Capture the cell that displays the provided text and extract its [X, Y] central coordinate. 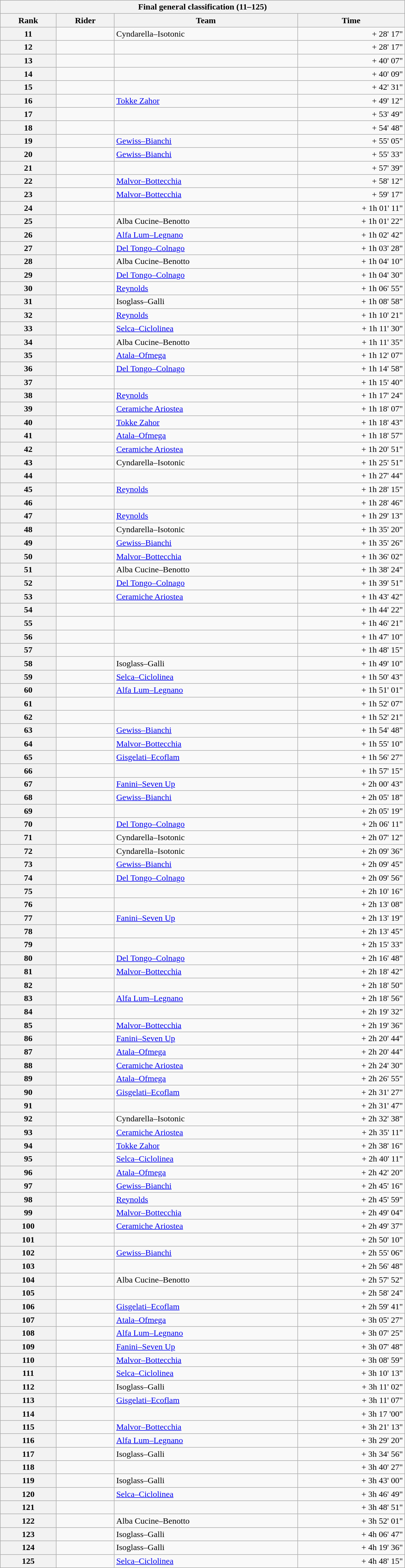
79 [28, 945]
+ 2h 09' 56" [351, 878]
113 [28, 1400]
25 [28, 221]
+ 1h 27' 44" [351, 476]
+ 2h 16' 48" [351, 958]
Rank [28, 20]
+ 1h 29' 13" [351, 516]
+ 49' 12" [351, 101]
78 [28, 931]
+ 3h 48' 51" [351, 1507]
Final general classification (11–125) [202, 7]
Time [351, 20]
83 [28, 998]
71 [28, 838]
91 [28, 1106]
+ 1h 54' 48" [351, 730]
+ 1h 35' 26" [351, 543]
21 [28, 168]
121 [28, 1507]
+ 1h 47' 10" [351, 637]
17 [28, 114]
+ 1h 25' 51" [351, 462]
+ 2h 50' 10" [351, 1239]
Rider [85, 20]
+ 1h 08' 58" [351, 302]
+ 2h 42' 20" [351, 1172]
+ 1h 18' 43" [351, 422]
+ 2h 18' 50" [351, 985]
Team [206, 20]
26 [28, 235]
+ 2h 45' 16" [351, 1186]
+ 1h 28' 46" [351, 503]
107 [28, 1320]
+ 2h 09' 45" [351, 864]
122 [28, 1521]
+ 2h 56' 48" [351, 1266]
110 [28, 1360]
+ 54' 48" [351, 127]
53 [28, 597]
+ 1h 52' 07" [351, 704]
85 [28, 1025]
+ 55' 05" [351, 141]
31 [28, 302]
12 [28, 47]
33 [28, 328]
93 [28, 1132]
123 [28, 1534]
22 [28, 181]
61 [28, 704]
74 [28, 878]
108 [28, 1333]
35 [28, 355]
96 [28, 1172]
+ 2h 13' 19" [351, 918]
+ 1h 38' 24" [351, 569]
+ 2h 26' 55" [351, 1079]
57 [28, 650]
115 [28, 1427]
+ 2h 49' 04" [351, 1213]
+ 42' 31" [351, 87]
84 [28, 1012]
76 [28, 905]
+ 2h 19' 32" [351, 1012]
+ 2h 31' 27" [351, 1092]
62 [28, 717]
+ 2h 45' 59" [351, 1199]
+ 53' 49" [351, 114]
82 [28, 985]
50 [28, 556]
120 [28, 1494]
+ 2h 35' 11" [351, 1132]
+ 1h 02' 42" [351, 235]
+ 2h 05' 19" [351, 811]
+ 1h 51' 01" [351, 690]
+ 2h 09' 36" [351, 851]
+ 1h 52' 21" [351, 717]
117 [28, 1454]
+ 55' 33" [351, 154]
+ 2h 59' 41" [351, 1306]
45 [28, 489]
118 [28, 1467]
+ 2h 10' 16" [351, 891]
+ 1h 10' 21" [351, 315]
40 [28, 422]
+ 2h 55' 06" [351, 1253]
81 [28, 971]
125 [28, 1561]
23 [28, 195]
97 [28, 1186]
+ 3h 07' 25" [351, 1333]
100 [28, 1226]
106 [28, 1306]
47 [28, 516]
+ 1h 04' 10" [351, 262]
+ 1h 14' 58" [351, 369]
51 [28, 569]
14 [28, 74]
75 [28, 891]
+ 1h 35' 20" [351, 529]
58 [28, 663]
59 [28, 677]
+ 3h 08' 59" [351, 1360]
+ 1h 50' 43" [351, 677]
64 [28, 744]
+ 2h 32' 38" [351, 1119]
+ 1h 36' 02" [351, 556]
+ 1h 17' 24" [351, 396]
+ 1h 18' 57" [351, 436]
13 [28, 61]
+ 57' 39" [351, 168]
+ 3h 40' 27" [351, 1467]
24 [28, 208]
68 [28, 797]
+ 2h 15' 33" [351, 945]
105 [28, 1293]
+ 1h 15' 40" [351, 382]
+ 3h 29' 20" [351, 1440]
20 [28, 154]
+ 2h 38' 16" [351, 1146]
99 [28, 1213]
73 [28, 864]
101 [28, 1239]
102 [28, 1253]
+ 1h 43' 42" [351, 597]
104 [28, 1280]
+ 3h 43' 00" [351, 1481]
+ 1h 06' 55" [351, 288]
32 [28, 315]
55 [28, 623]
103 [28, 1266]
30 [28, 288]
+ 2h 13' 08" [351, 905]
19 [28, 141]
+ 1h 39' 51" [351, 583]
37 [28, 382]
56 [28, 637]
+ 1h 28' 15" [351, 489]
+ 3h 21' 13" [351, 1427]
+ 1h 20' 51" [351, 449]
+ 2h 19' 36" [351, 1025]
60 [28, 690]
+ 2h 13' 45" [351, 931]
119 [28, 1481]
+ 2h 49' 37" [351, 1226]
66 [28, 770]
41 [28, 436]
+ 1h 04' 30" [351, 275]
+ 3h 10' 13" [351, 1373]
+ 40' 07" [351, 61]
42 [28, 449]
15 [28, 87]
+ 40' 09" [351, 74]
43 [28, 462]
+ 2h 31' 47" [351, 1106]
11 [28, 34]
44 [28, 476]
+ 1h 01' 11" [351, 208]
80 [28, 958]
94 [28, 1146]
+ 1h 56' 27" [351, 757]
+ 3h 34' 56" [351, 1454]
+ 1h 44' 22" [351, 610]
72 [28, 851]
+ 4h 48' 15" [351, 1561]
+ 1h 01' 22" [351, 221]
16 [28, 101]
48 [28, 529]
46 [28, 503]
70 [28, 824]
+ 2h 18' 56" [351, 998]
109 [28, 1347]
+ 1h 55' 10" [351, 744]
+ 3h 11' 02" [351, 1387]
90 [28, 1092]
34 [28, 342]
+ 2h 05' 18" [351, 797]
+ 3h 07' 48" [351, 1347]
87 [28, 1052]
+ 3h 11' 07" [351, 1400]
92 [28, 1119]
18 [28, 127]
+ 2h 06' 11" [351, 824]
+ 1h 48' 15" [351, 650]
+ 1h 03' 28" [351, 248]
49 [28, 543]
+ 2h 18' 42" [351, 971]
77 [28, 918]
+ 1h 18' 07" [351, 409]
116 [28, 1440]
54 [28, 610]
39 [28, 409]
+ 1h 57' 15" [351, 770]
+ 2h 40' 11" [351, 1159]
52 [28, 583]
+ 58' 12" [351, 181]
+ 4h 19' 36" [351, 1548]
98 [28, 1199]
+ 2h 00' 43" [351, 784]
+ 3h 46' 49" [351, 1494]
28 [28, 262]
86 [28, 1039]
69 [28, 811]
+ 2h 57' 52" [351, 1280]
+ 1h 11' 30" [351, 328]
+ 2h 58' 24" [351, 1293]
27 [28, 248]
+ 59' 17" [351, 195]
+ 1h 46' 21" [351, 623]
111 [28, 1373]
29 [28, 275]
63 [28, 730]
+ 1h 11' 35" [351, 342]
+ 3h 52' 01" [351, 1521]
+ 2h 24' 30" [351, 1065]
36 [28, 369]
67 [28, 784]
124 [28, 1548]
+ 3h 05' 27" [351, 1320]
+ 3h 17 '00" [351, 1413]
65 [28, 757]
+ 1h 12' 07" [351, 355]
88 [28, 1065]
95 [28, 1159]
+ 4h 06' 47" [351, 1534]
+ 1h 49' 10" [351, 663]
38 [28, 396]
112 [28, 1387]
+ 2h 07' 12" [351, 838]
114 [28, 1413]
89 [28, 1079]
